Identify which cell holds the provided text, then report its [X, Y] central coordinate. 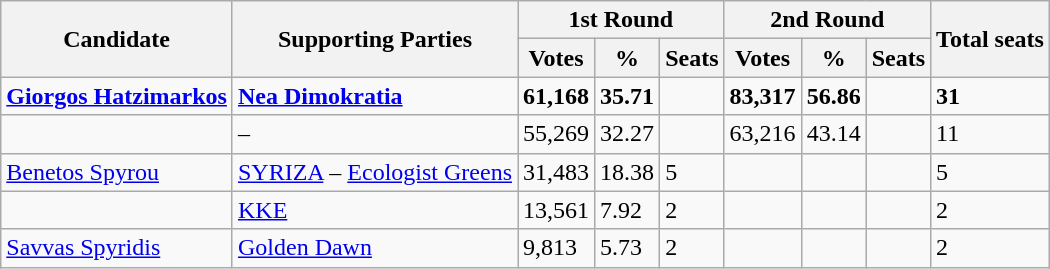
61,168 [556, 96]
31 [990, 96]
1st Round [622, 20]
5.73 [628, 248]
2nd Round [828, 20]
63,216 [762, 134]
18.38 [628, 172]
Supporting Parties [374, 39]
SYRIZA – Ecologist Greens [374, 172]
Nea Dimokratia [374, 96]
35.71 [628, 96]
7.92 [628, 210]
– [374, 134]
Giorgos Hatzimarkos [117, 96]
KKE [374, 210]
31,483 [556, 172]
83,317 [762, 96]
Benetos Spyrou [117, 172]
Savvas Spyridis [117, 248]
32.27 [628, 134]
11 [990, 134]
43.14 [834, 134]
Golden Dawn [374, 248]
56.86 [834, 96]
13,561 [556, 210]
9,813 [556, 248]
Total seats [990, 39]
55,269 [556, 134]
Candidate [117, 39]
